Determine the [x, y] coordinate at the center of the cell enclosing the given text.  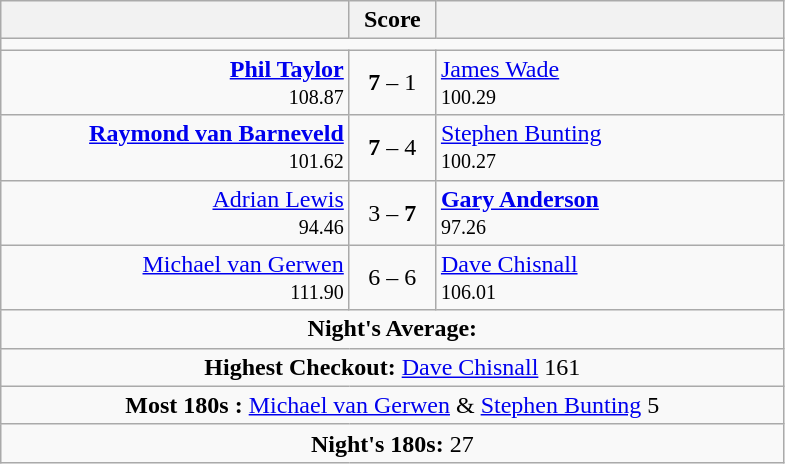
Adrian Lewis 94.46 [176, 212]
Gary Anderson 97.26 [610, 212]
Night's Average: [392, 329]
Raymond van Barneveld 101.62 [176, 148]
7 – 4 [392, 148]
7 – 1 [392, 82]
Night's 180s: 27 [392, 443]
Stephen Bunting 100.27 [610, 148]
Michael van Gerwen 111.90 [176, 278]
Dave Chisnall 106.01 [610, 278]
James Wade 100.29 [610, 82]
3 – 7 [392, 212]
6 – 6 [392, 278]
Most 180s : Michael van Gerwen & Stephen Bunting 5 [392, 405]
Score [392, 20]
Highest Checkout: Dave Chisnall 161 [392, 367]
Phil Taylor 108.87 [176, 82]
